Pinpoint the cell where the given text exists, returning its (x, y) midpoint coordinate. 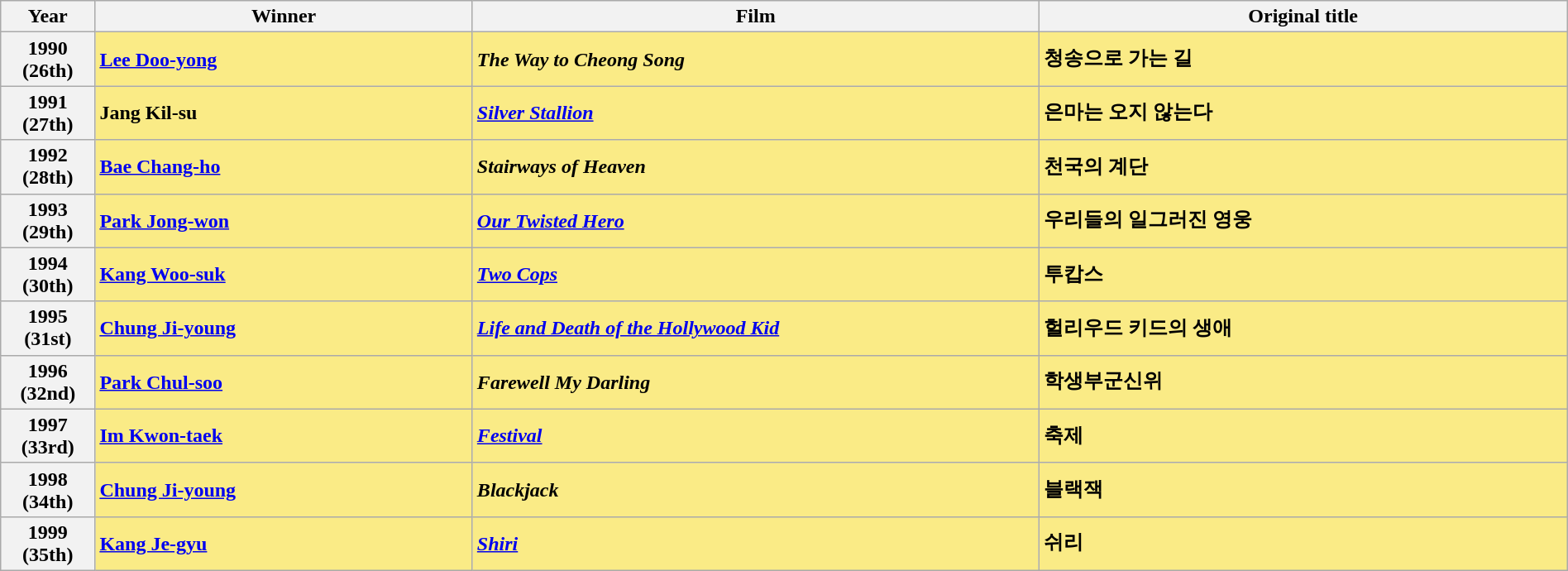
Park Chul-soo (284, 382)
Year (48, 17)
Silver Stallion (756, 113)
투캅스 (1303, 275)
Farewell My Darling (756, 382)
Original title (1303, 17)
1990(26th) (48, 60)
Life and Death of the Hollywood Kid (756, 328)
쉬리 (1303, 543)
1997(33rd) (48, 435)
1994(30th) (48, 275)
Im Kwon-taek (284, 435)
1992(28th) (48, 167)
Lee Doo-yong (284, 60)
Two Cops (756, 275)
청송으로 가는 길 (1303, 60)
Our Twisted Hero (756, 220)
천국의 계단 (1303, 167)
1998(34th) (48, 490)
Shiri (756, 543)
1999(35th) (48, 543)
학생부군신위 (1303, 382)
1993(29th) (48, 220)
1996(32nd) (48, 382)
Blackjack (756, 490)
Park Jong-won (284, 220)
1991(27th) (48, 113)
1995(31st) (48, 328)
축제 (1303, 435)
Bae Chang-ho (284, 167)
Kang Woo-suk (284, 275)
헐리우드 키드의 생애 (1303, 328)
Jang Kil-su (284, 113)
The Way to Cheong Song (756, 60)
Festival (756, 435)
Film (756, 17)
Winner (284, 17)
블랙잭 (1303, 490)
Stairways of Heaven (756, 167)
은마는 오지 않는다 (1303, 113)
Kang Je-gyu (284, 543)
우리들의 일그러진 영웅 (1303, 220)
